Return (x, y) of the center of cell containing provided text 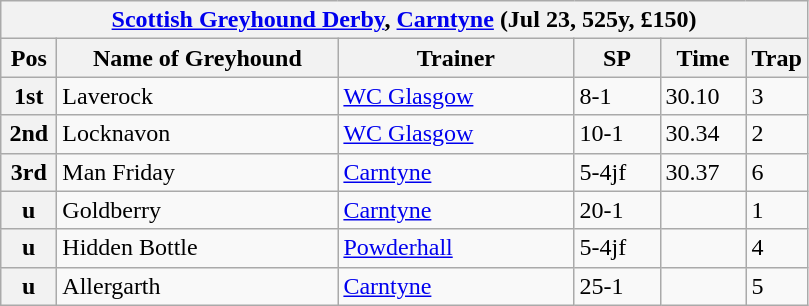
Allergarth (198, 286)
Name of Greyhound (198, 58)
Scottish Greyhound Derby, Carntyne (Jul 23, 525y, £150) (404, 20)
25-1 (617, 286)
Pos (29, 58)
8-1 (617, 96)
Goldberry (198, 210)
4 (776, 248)
10-1 (617, 134)
Powderhall (456, 248)
Hidden Bottle (198, 248)
5 (776, 286)
30.10 (703, 96)
20-1 (617, 210)
SP (617, 58)
Trainer (456, 58)
1st (29, 96)
Laverock (198, 96)
Trap (776, 58)
Time (703, 58)
Man Friday (198, 172)
30.34 (703, 134)
Locknavon (198, 134)
3 (776, 96)
30.37 (703, 172)
3rd (29, 172)
2 (776, 134)
2nd (29, 134)
1 (776, 210)
6 (776, 172)
